Identify which cell holds the provided text, then report its (x, y) central coordinate. 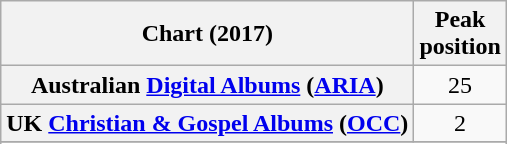
Chart (2017) (208, 34)
Peak position (460, 34)
Australian Digital Albums (ARIA) (208, 85)
25 (460, 85)
2 (460, 123)
UK Christian & Gospel Albums (OCC) (208, 123)
